Capture the cell that displays the provided text and extract its (X, Y) central coordinate. 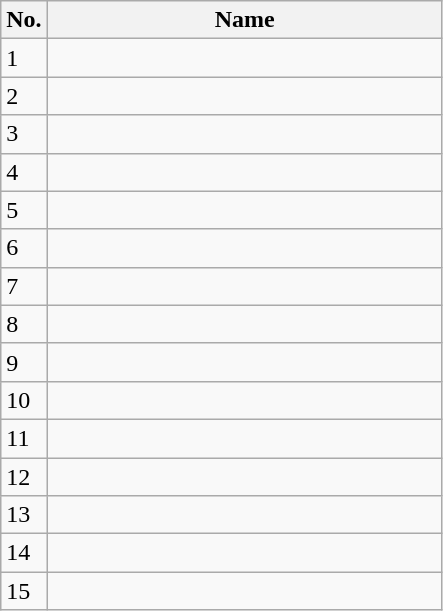
9 (24, 362)
6 (24, 248)
3 (24, 134)
14 (24, 553)
2 (24, 96)
No. (24, 20)
12 (24, 477)
8 (24, 324)
5 (24, 210)
15 (24, 591)
11 (24, 438)
13 (24, 515)
7 (24, 286)
1 (24, 58)
4 (24, 172)
Name (244, 20)
10 (24, 400)
